Scan for the cell matching the given text and deliver its (X, Y) coordinate at center. 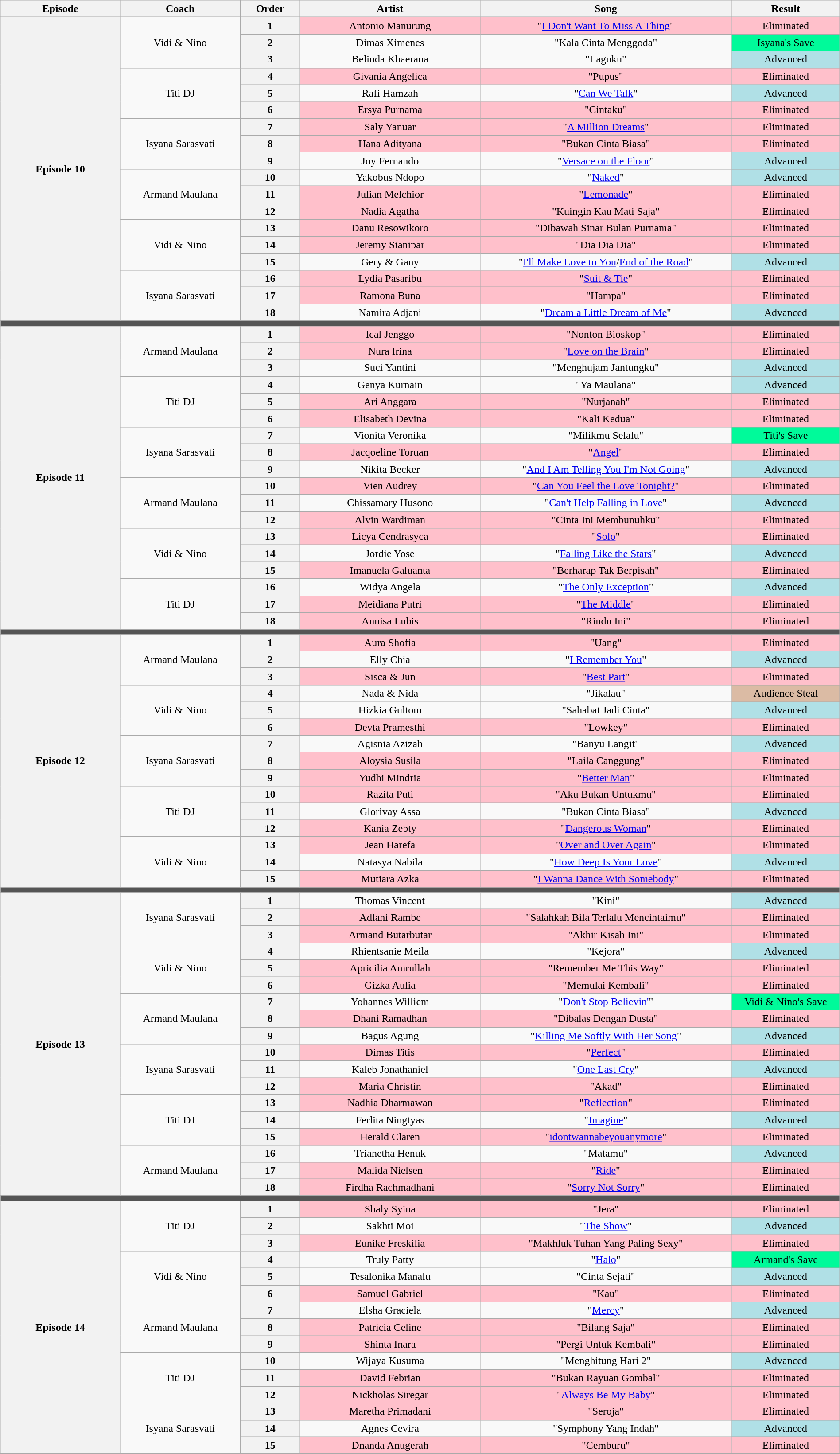
"Naked" (606, 177)
"Solo" (606, 537)
"Sorry Not Sorry" (606, 1187)
Imanuela Galuanta (390, 570)
Natasya Nabila (390, 862)
Julian Melchior (390, 194)
"Dibawah Sinar Bulan Purnama" (606, 228)
Ramona Buna (390, 296)
Sakhti Moi (390, 1226)
"Aku Bukan Untukmu" (606, 795)
"Matamu" (606, 1154)
Herald Claren (390, 1137)
Patricia Celine (390, 1327)
"Halo" (606, 1260)
Danu Resowikoro (390, 228)
Ical Jenggo (390, 334)
"Imagine" (606, 1120)
Ari Anggara (390, 402)
Kania Zepty (390, 828)
Malida Nielsen (390, 1170)
"Falling Like the Stars" (606, 554)
Tesalonika Manalu (390, 1277)
"Kali Kedua" (606, 418)
"Mercy" (606, 1310)
Gizka Aulia (390, 985)
Armand's Save (786, 1260)
"The Show" (606, 1226)
Aura Shofia (390, 643)
"Lowkey" (606, 727)
"I Don't Want To Miss A Thing" (606, 26)
Nadia Agatha (390, 211)
"Ya Maulana" (606, 385)
"Menghujam Jantungku" (606, 368)
"Akad" (606, 1086)
Nadhia Dharmawan (390, 1103)
Dimas Ximenes (390, 43)
Aloysia Susila (390, 761)
Antonio Manurung (390, 26)
Hizkia Gultom (390, 710)
Lydia Pasaribu (390, 279)
Chissamary Husono (390, 503)
Episode 11 (60, 478)
Bagus Agung (390, 1036)
Truly Patty (390, 1260)
Maretha Primadani (390, 1411)
Coach (180, 9)
Audience Steal (786, 693)
Rafi Hamzah (390, 93)
Yohannes Williem (390, 1002)
Dnanda Anugerah (390, 1445)
Belinda Khaerana (390, 59)
Thomas Vincent (390, 900)
"Symphony Yang Indah" (606, 1428)
Episode 10 (60, 169)
"Nurjanah" (606, 402)
Isyana's Save (786, 43)
Kaleb Jonathaniel (390, 1069)
Order (270, 9)
"Killing Me Softly With Her Song" (606, 1036)
Widya Angela (390, 587)
"I Wanna Dance With Somebody" (606, 879)
"Milikmu Selalu" (606, 435)
Artist (390, 9)
Vionita Veronika (390, 435)
Trianetha Henuk (390, 1154)
Devta Pramesthi (390, 727)
"Versace on the Floor" (606, 160)
"Better Man" (606, 778)
Agnes Cevira (390, 1428)
"One Last Cry" (606, 1069)
Givania Angelica (390, 76)
"Perfect" (606, 1052)
Eunike Freskilia (390, 1243)
Adlani Rambe (390, 917)
"I'll Make Love to You/End of the Road" (606, 262)
"Salahkah Bila Terlalu Mencintaimu" (606, 917)
Nura Irina (390, 351)
Yakobus Ndopo (390, 177)
Vien Audrey (390, 486)
Glorivay Assa (390, 811)
"I Remember You" (606, 659)
"The Middle" (606, 604)
"Pergi Untuk Kembali" (606, 1344)
"Jikalau" (606, 693)
"Can We Talk" (606, 93)
David Febrian (390, 1378)
"Dibalas Dengan Dusta" (606, 1019)
"Kala Cinta Menggoda" (606, 43)
Dhani Ramadhan (390, 1019)
Episode (60, 9)
Alvin Wardiman (390, 520)
Armand Butarbutar (390, 934)
Meidiana Putri (390, 604)
"Kuingin Kau Mati Saja" (606, 211)
Firdha Rachmadhani (390, 1187)
Hana Adityana (390, 144)
Elly Chia (390, 659)
"Remember Me This Way" (606, 968)
Ferlita Ningtyas (390, 1120)
"Cinta Ini Membunuhku" (606, 520)
"Suit & Tie" (606, 279)
"Makhluk Tuhan Yang Paling Sexy" (606, 1243)
"Lemonade" (606, 194)
"Best Part" (606, 676)
"Always Be My Baby" (606, 1395)
Vidi & Nino's Save (786, 1002)
Agisnia Azizah (390, 744)
Jordie Yose (390, 554)
Episode 12 (60, 760)
Jeremy Sianipar (390, 245)
"Seroja" (606, 1411)
Namira Adjani (390, 312)
Ersya Purnama (390, 110)
Jacqoeline Toruan (390, 452)
Elsha Graciela (390, 1310)
Nikita Becker (390, 469)
Rhientsanie Meila (390, 951)
"Angel" (606, 452)
"Ride" (606, 1170)
"Can You Feel the Love Tonight?" (606, 486)
Nickholas Siregar (390, 1395)
"Nonton Bioskop" (606, 334)
Joy Fernando (390, 160)
"Love on the Brain" (606, 351)
"Kau" (606, 1294)
"Hampa" (606, 296)
"And I Am Telling You I'm Not Going" (606, 469)
"Can't Help Falling in Love" (606, 503)
Jean Harefa (390, 845)
Gery & Gany (390, 262)
"idontwannabeyouanymore" (606, 1137)
"Don't Stop Believin'" (606, 1002)
"How Deep Is Your Love" (606, 862)
"Memulai Kembali" (606, 985)
"Cintaku" (606, 110)
Result (786, 9)
"Rindu Ini" (606, 621)
Elisabeth Devina (390, 418)
Dimas Titis (390, 1052)
"Uang" (606, 643)
Titi's Save (786, 435)
"Dia Dia Dia" (606, 245)
"Pupus" (606, 76)
"Berharap Tak Berpisah" (606, 570)
"Dangerous Woman" (606, 828)
Song (606, 9)
"Akhir Kisah Ini" (606, 934)
"Cemburu" (606, 1445)
Razita Puti (390, 795)
Saly Yanuar (390, 127)
Yudhi Mindria (390, 778)
"Kini" (606, 900)
"A Million Dreams" (606, 127)
"Jera" (606, 1209)
"Laila Canggung" (606, 761)
"Over and Over Again" (606, 845)
Sisca & Jun (390, 676)
"Laguku" (606, 59)
Nada & Nida (390, 693)
"Kejora" (606, 951)
Apricilia Amrullah (390, 968)
Samuel Gabriel (390, 1294)
"Reflection" (606, 1103)
Shaly Syina (390, 1209)
"Bukan Rayuan Gombal" (606, 1378)
Licya Cendrasyca (390, 537)
Wijaya Kusuma (390, 1361)
Genya Kurnain (390, 385)
Shinta Inara (390, 1344)
Maria Christin (390, 1086)
"Bilang Saja" (606, 1327)
Suci Yantini (390, 368)
"Cinta Sejati" (606, 1277)
Episode 13 (60, 1044)
Annisa Lubis (390, 621)
"Menghitung Hari 2" (606, 1361)
Episode 14 (60, 1327)
"Dream a Little Dream of Me" (606, 312)
"The Only Exception" (606, 587)
Mutiara Azka (390, 879)
"Banyu Langit" (606, 744)
"Sahabat Jadi Cinta" (606, 710)
